Return [X, Y] of the center of cell containing provided text 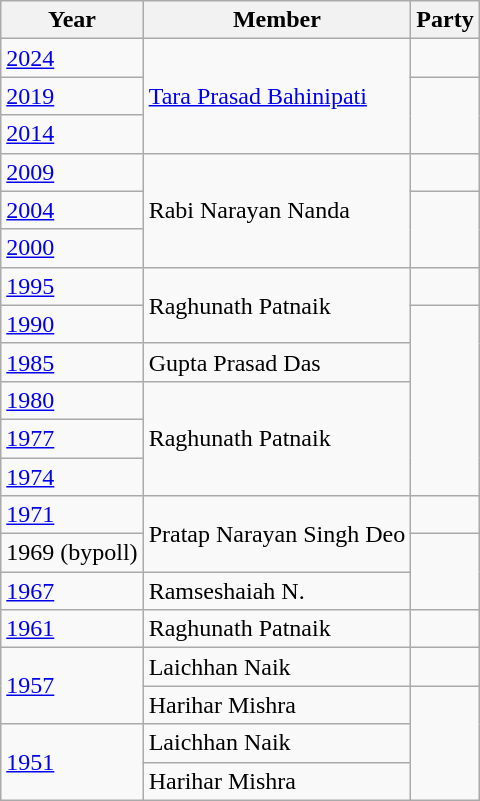
2000 [72, 248]
2024 [72, 58]
1967 [72, 591]
1974 [72, 477]
2014 [72, 134]
1980 [72, 400]
1957 [72, 686]
2004 [72, 210]
Rabi Narayan Nanda [277, 210]
1971 [72, 515]
1977 [72, 438]
Gupta Prasad Das [277, 362]
Party [445, 20]
1969 (bypoll) [72, 553]
Tara Prasad Bahinipati [277, 96]
Ramseshaiah N. [277, 591]
1995 [72, 286]
1951 [72, 762]
Year [72, 20]
Pratap Narayan Singh Deo [277, 534]
1985 [72, 362]
1990 [72, 324]
2009 [72, 172]
Member [277, 20]
2019 [72, 96]
1961 [72, 629]
